From the cell containing the given text, extract its center point as (X, Y) coordinate. 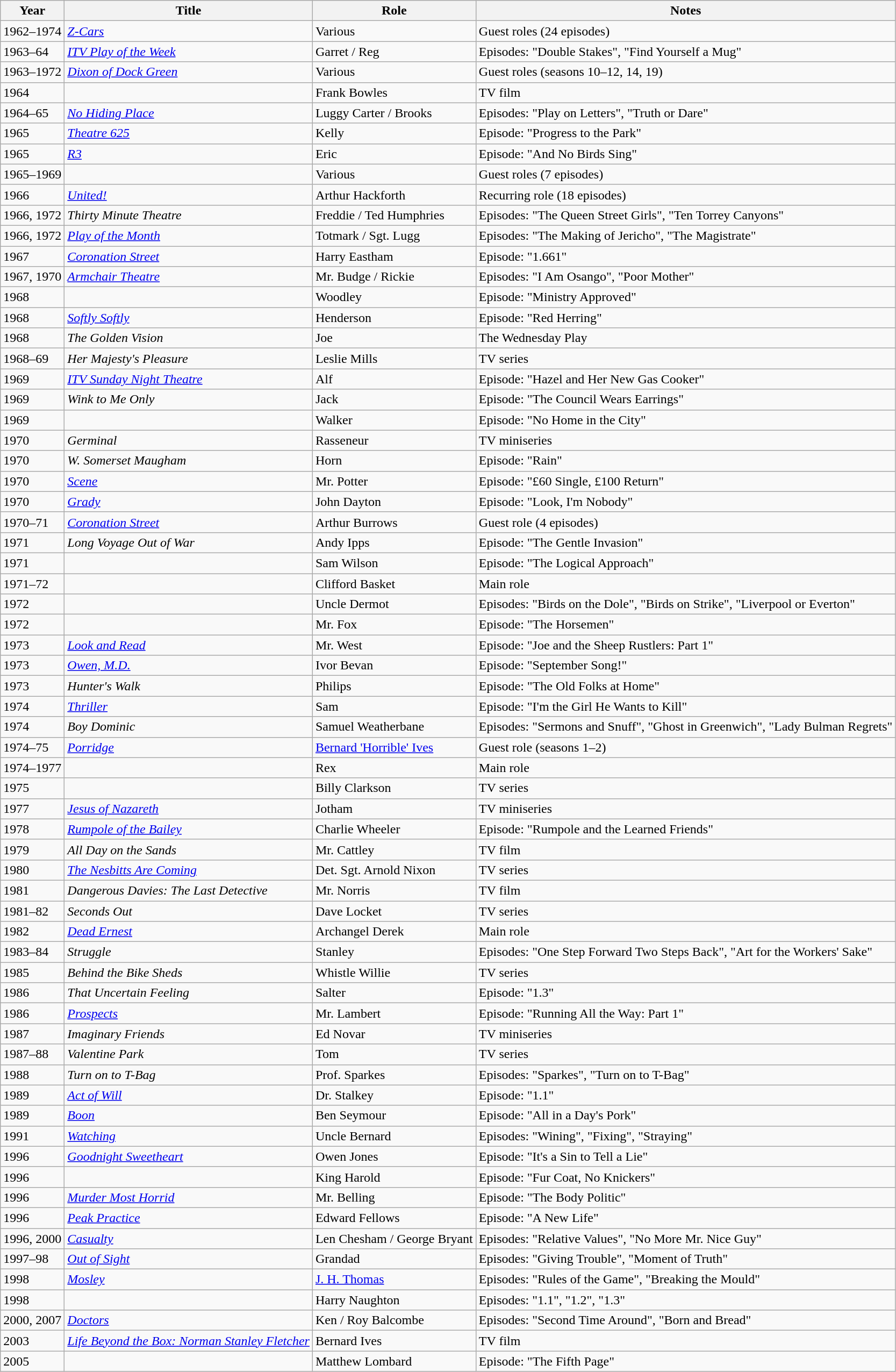
Episodes: "The Queen Street Girls", "Ten Torrey Canyons" (686, 215)
The Wednesday Play (686, 338)
1983–84 (32, 952)
Notes (686, 11)
Guest roles (24 episodes) (686, 31)
United! (189, 195)
Harry Eastham (394, 256)
Turn on to T-Bag (189, 1075)
Behind the Bike Sheds (189, 973)
Stanley (394, 952)
Episodes: "1.1", "1.2", "1.3" (686, 1300)
Dr. Stalkey (394, 1095)
1981–82 (32, 911)
Rex (394, 768)
Wink to Me Only (189, 399)
Mosley (189, 1280)
ITV Play of the Week (189, 52)
1963–64 (32, 52)
Title (189, 11)
1971–72 (32, 583)
Episode: "Look, I'm Nobody" (686, 502)
Imaginary Friends (189, 1034)
1974–1977 (32, 768)
1962–1974 (32, 31)
Mr. Cattley (394, 849)
Episodes: "Relative Values", "No More Mr. Nice Guy" (686, 1238)
Episodes: "Giving Trouble", "Moment of Truth" (686, 1259)
Grady (189, 502)
Out of Sight (189, 1259)
1988 (32, 1075)
1970–71 (32, 522)
Episode: "1.661" (686, 256)
Prof. Sparkes (394, 1075)
Year (32, 11)
Episodes: "Sermons and Snuff", "Ghost in Greenwich", "Lady Bulman Regrets" (686, 727)
Guest role (seasons 1–2) (686, 747)
Episode: "The Logical Approach" (686, 563)
Episode: "Running All the Way: Part 1" (686, 1013)
Arthur Burrows (394, 522)
Episodes: "The Making of Jericho", "The Magistrate" (686, 235)
1966 (32, 195)
Woodley (394, 297)
Long Voyage Out of War (189, 542)
Episode: "The Gentle Invasion" (686, 542)
Freddie / Ted Humphries (394, 215)
Det. Sgt. Arnold Nixon (394, 870)
W. Somerset Maugham (189, 461)
Recurring role (18 episodes) (686, 195)
1979 (32, 849)
1975 (32, 788)
Uncle Bernard (394, 1136)
Murder Most Horrid (189, 1197)
1974–75 (32, 747)
2000, 2007 (32, 1320)
Ed Novar (394, 1034)
2005 (32, 1361)
Valentine Park (189, 1054)
Owen, M.D. (189, 666)
King Harold (394, 1177)
That Uncertain Feeling (189, 993)
Episode: "1.3" (686, 993)
Her Majesty's Pleasure (189, 359)
Owen Jones (394, 1156)
Episode: "And No Birds Sing" (686, 154)
Episode: "The Fifth Page" (686, 1361)
Rasseneur (394, 440)
Garret / Reg (394, 52)
1996, 2000 (32, 1238)
Philips (394, 686)
Salter (394, 993)
Episode: "Progress to the Park" (686, 133)
Arthur Hackforth (394, 195)
Doctors (189, 1320)
Dixon of Dock Green (189, 72)
Episode: "Fur Coat, No Knickers" (686, 1177)
Bernard 'Horrible' Ives (394, 747)
Casualty (189, 1238)
Episode: "I'm the Girl He Wants to Kill" (686, 706)
Ken / Roy Balcombe (394, 1320)
Episodes: "Play on Letters", "Truth or Dare" (686, 113)
Episode: "Joe and the Sheep Rustlers: Part 1" (686, 645)
Joe (394, 338)
Act of Will (189, 1095)
Mr. Belling (394, 1197)
Len Chesham / George Bryant (394, 1238)
Look and Read (189, 645)
Episode: "September Song!" (686, 666)
Episode: "The Body Politic" (686, 1197)
Totmark / Sgt. Lugg (394, 235)
1991 (32, 1136)
Episode: "It's a Sin to Tell a Lie" (686, 1156)
Episode: "The Council Wears Earrings" (686, 399)
1987 (32, 1034)
Theatre 625 (189, 133)
Luggy Carter / Brooks (394, 113)
Scene (189, 481)
Guest roles (seasons 10–12, 14, 19) (686, 72)
Episode: "1.1" (686, 1095)
1964–65 (32, 113)
Eric (394, 154)
Mr. West (394, 645)
Bernard Ives (394, 1341)
1982 (32, 932)
Hunter's Walk (189, 686)
Struggle (189, 952)
Ivor Bevan (394, 666)
Boon (189, 1116)
Matthew Lombard (394, 1361)
Role (394, 11)
Mr. Fox (394, 625)
Guest role (4 episodes) (686, 522)
Episode: "Rumpole and the Learned Friends" (686, 829)
Play of the Month (189, 235)
Ben Seymour (394, 1116)
Grandad (394, 1259)
Life Beyond the Box: Norman Stanley Fletcher (189, 1341)
Episode: "Red Herring" (686, 318)
1964 (32, 92)
1967, 1970 (32, 277)
Archangel Derek (394, 932)
Mr. Norris (394, 890)
Billy Clarkson (394, 788)
Harry Naughton (394, 1300)
1967 (32, 256)
Porridge (189, 747)
The Nesbitts Are Coming (189, 870)
Samuel Weatherbane (394, 727)
No Hiding Place (189, 113)
Episode: "Ministry Approved" (686, 297)
Germinal (189, 440)
Tom (394, 1054)
1968–69 (32, 359)
Thirty Minute Theatre (189, 215)
Mr. Potter (394, 481)
Z-Cars (189, 31)
Dangerous Davies: The Last Detective (189, 890)
Dave Locket (394, 911)
1997–98 (32, 1259)
Thriller (189, 706)
ITV Sunday Night Theatre (189, 379)
Jack (394, 399)
Episodes: "Second Time Around", "Born and Bread" (686, 1320)
Episode: "The Horsemen" (686, 625)
Charlie Wheeler (394, 829)
Andy Ipps (394, 542)
Frank Bowles (394, 92)
Sam (394, 706)
Clifford Basket (394, 583)
Whistle Willie (394, 973)
1965–1969 (32, 174)
Episodes: "Birds on the Dole", "Birds on Strike", "Liverpool or Everton" (686, 604)
Mr. Budge / Rickie (394, 277)
Jesus of Nazareth (189, 809)
Edward Fellows (394, 1218)
Prospects (189, 1013)
Episodes: "Rules of the Game", "Breaking the Mould" (686, 1280)
Episode: "Rain" (686, 461)
1978 (32, 829)
Peak Practice (189, 1218)
1963–1972 (32, 72)
1987–88 (32, 1054)
Jotham (394, 809)
Watching (189, 1136)
1981 (32, 890)
Episode: "The Old Folks at Home" (686, 686)
Horn (394, 461)
Episode: "All in a Day's Pork" (686, 1116)
1980 (32, 870)
Guest roles (7 episodes) (686, 174)
Episodes: "One Step Forward Two Steps Back", "Art for the Workers' Sake" (686, 952)
Dead Ernest (189, 932)
Boy Dominic (189, 727)
Episode: "No Home in the City" (686, 420)
Episodes: "Sparkes", "Turn on to T-Bag" (686, 1075)
Armchair Theatre (189, 277)
Uncle Dermot (394, 604)
Walker (394, 420)
1977 (32, 809)
John Dayton (394, 502)
Episodes: "I Am Osango", "Poor Mother" (686, 277)
1985 (32, 973)
The Golden Vision (189, 338)
Episode: "£60 Single, £100 Return" (686, 481)
Kelly (394, 133)
Mr. Lambert (394, 1013)
R3 (189, 154)
Episodes: "Double Stakes", "Find Yourself a Mug" (686, 52)
J. H. Thomas (394, 1280)
Alf (394, 379)
All Day on the Sands (189, 849)
Rumpole of the Bailey (189, 829)
Episodes: "Wining", "Fixing", "Straying" (686, 1136)
Episode: "Hazel and Her New Gas Cooker" (686, 379)
Softly Softly (189, 318)
2003 (32, 1341)
Leslie Mills (394, 359)
Episode: "A New Life" (686, 1218)
Sam Wilson (394, 563)
Henderson (394, 318)
Seconds Out (189, 911)
Goodnight Sweetheart (189, 1156)
